Identify which cell holds the provided text, then report its [x, y] central coordinate. 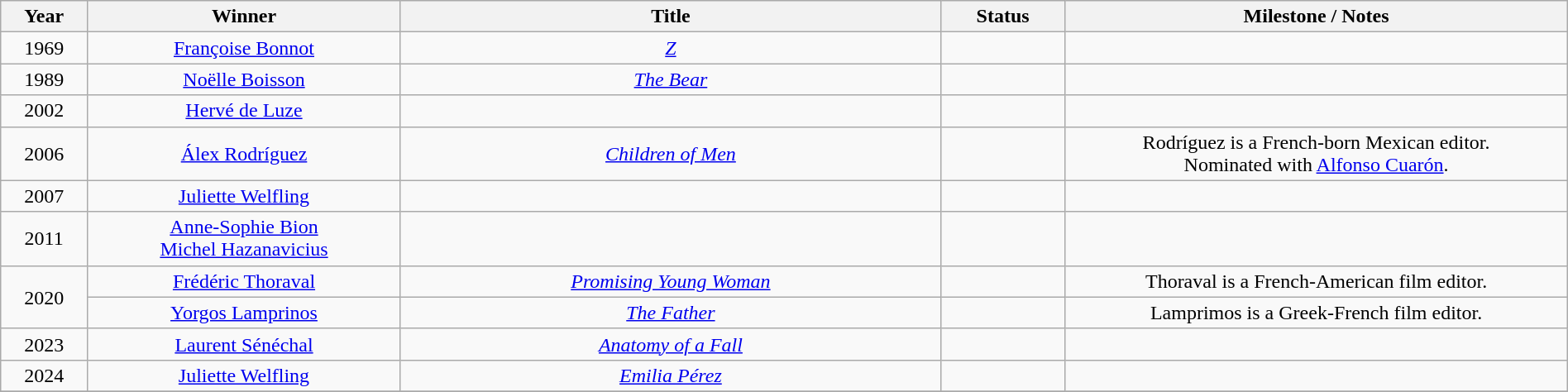
Françoise Bonnot [245, 48]
The Bear [670, 79]
Yorgos Lamprinos [245, 313]
Thoraval is a French-American film editor. [1317, 281]
2002 [45, 111]
Children of Men [670, 154]
Frédéric Thoraval [245, 281]
Year [45, 17]
2007 [45, 196]
2011 [45, 238]
Promising Young Woman [670, 281]
Status [1002, 17]
1969 [45, 48]
Hervé de Luze [245, 111]
Milestone / Notes [1317, 17]
Anatomy of a Fall [670, 344]
Emilia Pérez [670, 375]
Lamprimos is a Greek-French film editor. [1317, 313]
Z [670, 48]
Noëlle Boisson [245, 79]
2006 [45, 154]
The Father [670, 313]
1989 [45, 79]
Laurent Sénéchal [245, 344]
Title [670, 17]
Rodríguez is a French-born Mexican editor.Nominated with Alfonso Cuarón. [1317, 154]
Álex Rodríguez [245, 154]
2020 [45, 297]
2024 [45, 375]
2023 [45, 344]
Winner [245, 17]
Anne-Sophie BionMichel Hazanavicius [245, 238]
